Find where the given text appears and provide that cell's center as (X, Y) coordinate. 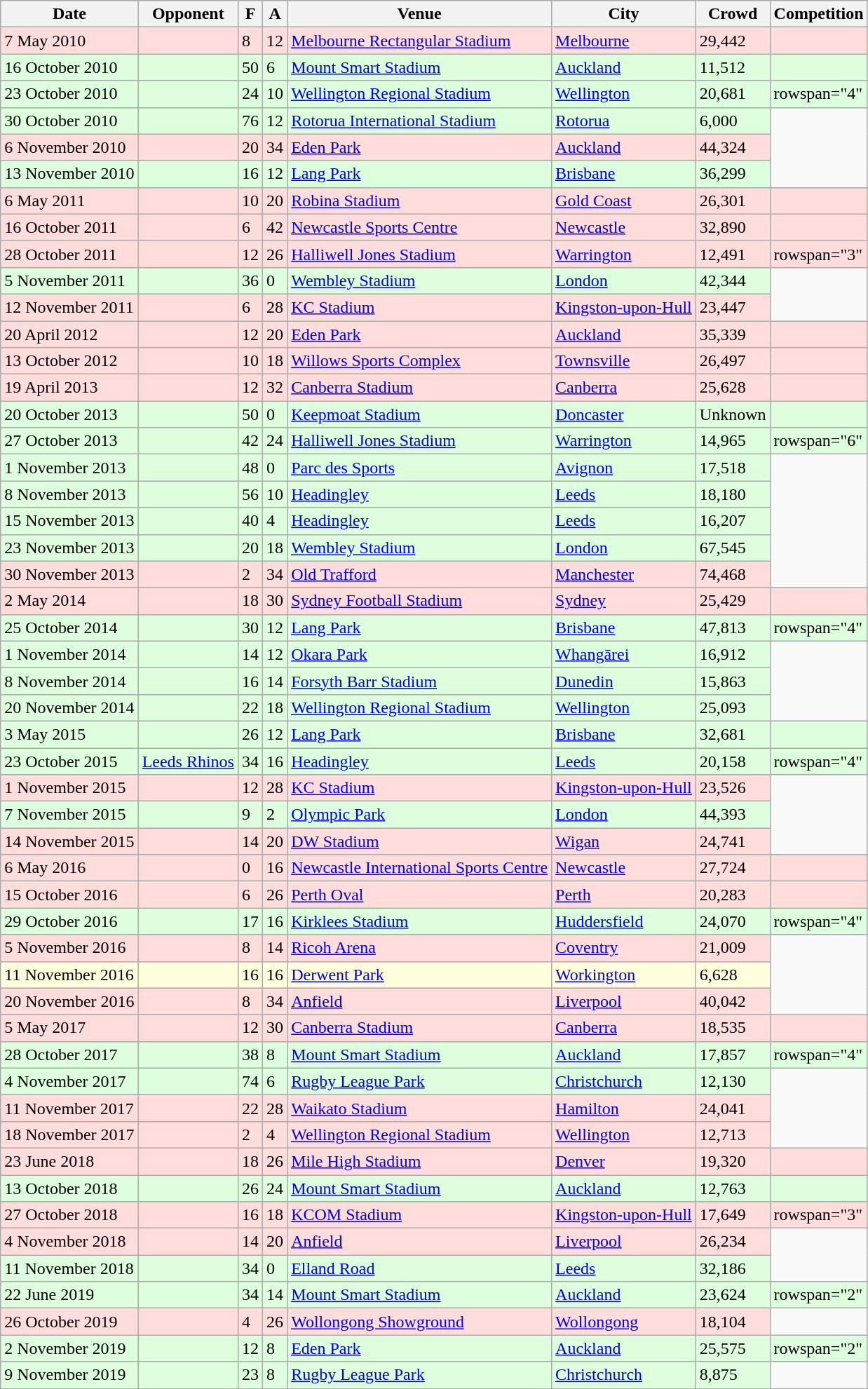
11 November 2017 (69, 1108)
1 November 2014 (69, 654)
Wigan (624, 841)
Olympic Park (419, 815)
12,763 (733, 1188)
74,468 (733, 574)
Old Trafford (419, 574)
36 (250, 280)
17 (250, 921)
Perth Oval (419, 895)
19,320 (733, 1161)
Competition (819, 14)
56 (250, 494)
11 November 2016 (69, 975)
26,234 (733, 1242)
Townsville (624, 361)
11 November 2018 (69, 1268)
25,575 (733, 1348)
3 May 2015 (69, 734)
Unknown (733, 414)
Keepmoat Stadium (419, 414)
Okara Park (419, 654)
18 November 2017 (69, 1134)
21,009 (733, 948)
Workington (624, 975)
44,324 (733, 147)
24,041 (733, 1108)
Leeds Rhinos (188, 761)
14 November 2015 (69, 841)
6,628 (733, 975)
Forsyth Barr Stadium (419, 681)
20,158 (733, 761)
29,442 (733, 41)
Rotorua International Stadium (419, 121)
City (624, 14)
13 November 2010 (69, 174)
6 November 2010 (69, 147)
17,649 (733, 1215)
6,000 (733, 121)
25 October 2014 (69, 628)
Whangārei (624, 654)
Doncaster (624, 414)
Hamilton (624, 1108)
11,512 (733, 67)
32 (275, 388)
Newcastle International Sports Centre (419, 868)
35,339 (733, 334)
16,912 (733, 654)
23 November 2013 (69, 548)
12 November 2011 (69, 307)
24,070 (733, 921)
F (250, 14)
5 May 2017 (69, 1028)
30 October 2010 (69, 121)
Huddersfield (624, 921)
Denver (624, 1161)
36,299 (733, 174)
Kirklees Stadium (419, 921)
32,186 (733, 1268)
27,724 (733, 868)
Ricoh Arena (419, 948)
16,207 (733, 521)
Derwent Park (419, 975)
Parc des Sports (419, 468)
4 November 2018 (69, 1242)
20,283 (733, 895)
27 October 2018 (69, 1215)
A (275, 14)
20 November 2014 (69, 707)
20 October 2013 (69, 414)
Mile High Stadium (419, 1161)
Elland Road (419, 1268)
13 October 2018 (69, 1188)
2 May 2014 (69, 601)
42,344 (733, 280)
Robina Stadium (419, 201)
40 (250, 521)
29 October 2016 (69, 921)
9 November 2019 (69, 1375)
28 October 2011 (69, 254)
6 May 2011 (69, 201)
5 November 2016 (69, 948)
Coventry (624, 948)
Wollongong Showground (419, 1322)
26,301 (733, 201)
Melbourne (624, 41)
23 June 2018 (69, 1161)
Melbourne Rectangular Stadium (419, 41)
12,713 (733, 1134)
Rotorua (624, 121)
15 November 2013 (69, 521)
20 November 2016 (69, 1001)
40,042 (733, 1001)
1 November 2015 (69, 788)
14,965 (733, 441)
27 October 2013 (69, 441)
12,130 (733, 1081)
2 November 2019 (69, 1348)
Crowd (733, 14)
47,813 (733, 628)
18,180 (733, 494)
6 May 2016 (69, 868)
5 November 2011 (69, 280)
Waikato Stadium (419, 1108)
67,545 (733, 548)
20,681 (733, 94)
48 (250, 468)
7 November 2015 (69, 815)
25,628 (733, 388)
23 October 2010 (69, 94)
8 November 2013 (69, 494)
8 November 2014 (69, 681)
17,518 (733, 468)
DW Stadium (419, 841)
23,447 (733, 307)
18,104 (733, 1322)
23,526 (733, 788)
32,681 (733, 734)
Manchester (624, 574)
26,497 (733, 361)
25,093 (733, 707)
18,535 (733, 1028)
1 November 2013 (69, 468)
Venue (419, 14)
74 (250, 1081)
Newcastle Sports Centre (419, 227)
24,741 (733, 841)
Opponent (188, 14)
KCOM Stadium (419, 1215)
16 October 2010 (69, 67)
17,857 (733, 1055)
Dunedin (624, 681)
23,624 (733, 1295)
25,429 (733, 601)
7 May 2010 (69, 41)
76 (250, 121)
19 April 2013 (69, 388)
Date (69, 14)
26 October 2019 (69, 1322)
15,863 (733, 681)
13 October 2012 (69, 361)
16 October 2011 (69, 227)
30 November 2013 (69, 574)
32,890 (733, 227)
15 October 2016 (69, 895)
Sydney Football Stadium (419, 601)
Gold Coast (624, 201)
Avignon (624, 468)
8,875 (733, 1375)
4 November 2017 (69, 1081)
Willows Sports Complex (419, 361)
Sydney (624, 601)
20 April 2012 (69, 334)
44,393 (733, 815)
9 (250, 815)
12,491 (733, 254)
Wollongong (624, 1322)
22 June 2019 (69, 1295)
23 October 2015 (69, 761)
rowspan="6" (819, 441)
23 (250, 1375)
Perth (624, 895)
28 October 2017 (69, 1055)
38 (250, 1055)
